Pinpoint the cell where the given text exists, returning its [X, Y] midpoint coordinate. 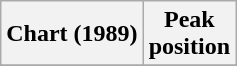
Chart (1989) [72, 34]
Peakposition [189, 34]
